Detect which cell encompasses the target text, then output its (X, Y) center coordinate. 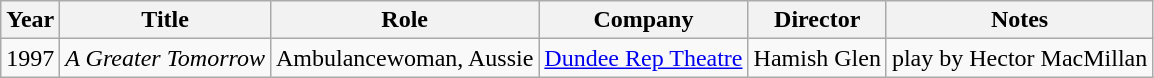
Dundee Rep Theatre (644, 58)
Year (30, 20)
Hamish Glen (817, 58)
Role (404, 20)
Title (166, 20)
A Greater Tomorrow (166, 58)
play by Hector MacMillan (1019, 58)
Director (817, 20)
Ambulancewoman, Aussie (404, 58)
Company (644, 20)
1997 (30, 58)
Notes (1019, 20)
